From the cell containing the given text, extract its center point as (x, y) coordinate. 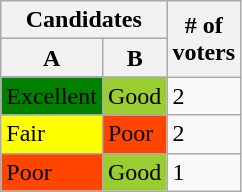
Fair (52, 134)
Candidates (84, 20)
Excellent (52, 96)
1 (204, 172)
# ofvoters (204, 39)
B (134, 58)
A (52, 58)
